Return the (x, y) coordinate for the center point of the cell that contains the specified text.  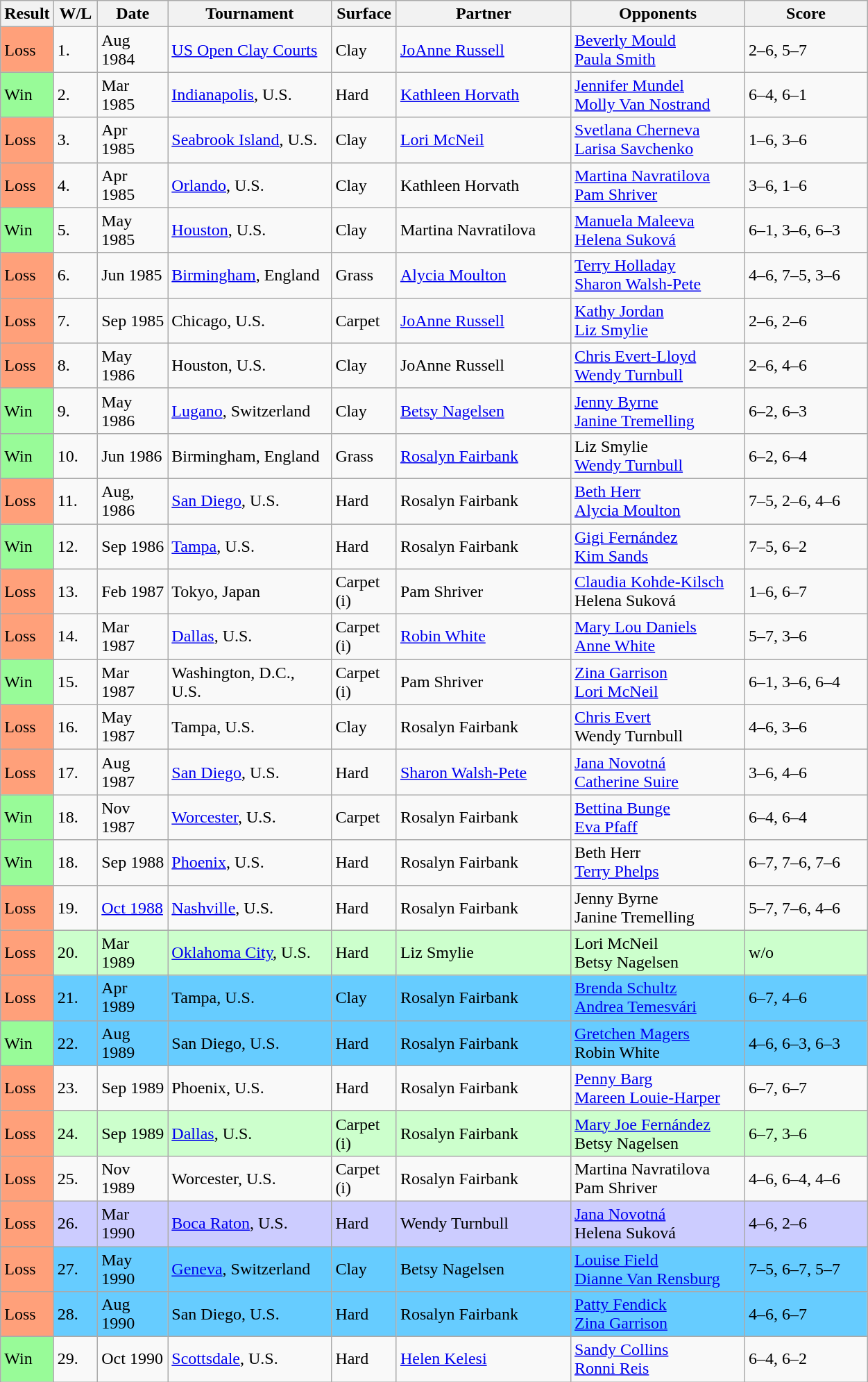
Martina Navratilova (483, 230)
Louise Field Dianne Van Rensburg (658, 1269)
Zina Garrison Lori McNeil (658, 682)
Aug 1984 (133, 50)
Nashville, U.S. (250, 908)
1–6, 3–6 (806, 140)
6–4, 6–4 (806, 818)
w/o (806, 952)
Terry Holladay Sharon Walsh-Pete (658, 275)
Liz Smylie Wendy Turnbull (658, 455)
Bettina Bunge Eva Pfaff (658, 818)
26. (76, 1223)
Kathy Jordan Liz Smylie (658, 321)
Feb 1987 (133, 591)
16. (76, 727)
Jun 1985 (133, 275)
Boca Raton, U.S. (250, 1223)
21. (76, 998)
6–7, 6–7 (806, 1088)
Indianapolis, U.S. (250, 94)
Score (806, 14)
Washington, D.C., U.S. (250, 682)
Mar 1990 (133, 1223)
Manuela Maleeva Helena Suková (658, 230)
Gigi Fernández Kim Sands (658, 546)
Brenda Schultz Andrea Temesvári (658, 998)
13. (76, 591)
Result (27, 14)
7–5, 6–2 (806, 546)
Alycia Moulton (483, 275)
Chris Evert-Lloyd Wendy Turnbull (658, 365)
Opponents (658, 14)
Tournament (250, 14)
24. (76, 1133)
Sharon Walsh-Pete (483, 772)
May 1985 (133, 230)
Apr 1989 (133, 998)
4. (76, 185)
7. (76, 321)
6–7, 7–6, 7–6 (806, 862)
4–6, 3–6 (806, 727)
19. (76, 908)
Sep 1986 (133, 546)
Date (133, 14)
Aug 1989 (133, 1043)
4–6, 6–7 (806, 1315)
Chris Evert Wendy Turnbull (658, 727)
Lugano, Switzerland (250, 411)
Aug 1990 (133, 1315)
29. (76, 1359)
6–7, 4–6 (806, 998)
Scottsdale, U.S. (250, 1359)
W/L (76, 14)
28. (76, 1315)
Chicago, U.S. (250, 321)
Nov 1989 (133, 1179)
23. (76, 1088)
5. (76, 230)
Mar 1985 (133, 94)
Beverly Mould Paula Smith (658, 50)
Aug, 1986 (133, 501)
Claudia Kohde-Kilsch Helena Suková (658, 591)
6–4, 6–1 (806, 94)
Oct 1990 (133, 1359)
Mary Lou Daniels Anne White (658, 637)
2–6, 4–6 (806, 365)
9. (76, 411)
3. (76, 140)
Aug 1987 (133, 772)
Lori McNeil Betsy Nagelsen (658, 952)
Sep 1985 (133, 321)
8. (76, 365)
Sep 1988 (133, 862)
7–5, 2–6, 4–6 (806, 501)
4–6, 6–3, 6–3 (806, 1043)
Surface (364, 14)
6–1, 3–6, 6–4 (806, 682)
2–6, 2–6 (806, 321)
Lori McNeil (483, 140)
US Open Clay Courts (250, 50)
6–1, 3–6, 6–3 (806, 230)
Patty Fendick Zina Garrison (658, 1315)
Jennifer Mundel Molly Van Nostrand (658, 94)
Seabrook Island, U.S. (250, 140)
Jana Novotná Catherine Suire (658, 772)
6–4, 6–2 (806, 1359)
2. (76, 94)
4–6, 6–4, 4–6 (806, 1179)
Geneva, Switzerland (250, 1269)
3–6, 4–6 (806, 772)
6. (76, 275)
3–6, 1–6 (806, 185)
Penny Barg Mareen Louie-Harper (658, 1088)
4–6, 2–6 (806, 1223)
Mar 1989 (133, 952)
4–6, 7–5, 3–6 (806, 275)
6–2, 6–3 (806, 411)
Beth Herr Alycia Moulton (658, 501)
1. (76, 50)
May 1990 (133, 1269)
5–7, 3–6 (806, 637)
6–7, 3–6 (806, 1133)
Wendy Turnbull (483, 1223)
7–5, 6–7, 5–7 (806, 1269)
6–2, 6–4 (806, 455)
Liz Smylie (483, 952)
Jana Novotná Helena Suková (658, 1223)
20. (76, 952)
22. (76, 1043)
Helen Kelesi (483, 1359)
12. (76, 546)
Nov 1987 (133, 818)
14. (76, 637)
Robin White (483, 637)
Sandy Collins Ronni Reis (658, 1359)
Tokyo, Japan (250, 591)
Partner (483, 14)
25. (76, 1179)
Jun 1986 (133, 455)
15. (76, 682)
Oct 1988 (133, 908)
Svetlana Cherneva Larisa Savchenko (658, 140)
2–6, 5–7 (806, 50)
17. (76, 772)
1–6, 6–7 (806, 591)
5–7, 7–6, 4–6 (806, 908)
Mary Joe Fernández Betsy Nagelsen (658, 1133)
Orlando, U.S. (250, 185)
11. (76, 501)
10. (76, 455)
Gretchen Magers Robin White (658, 1043)
May 1987 (133, 727)
Oklahoma City, U.S. (250, 952)
Beth Herr Terry Phelps (658, 862)
27. (76, 1269)
